Return (x, y) of the center of cell containing provided text 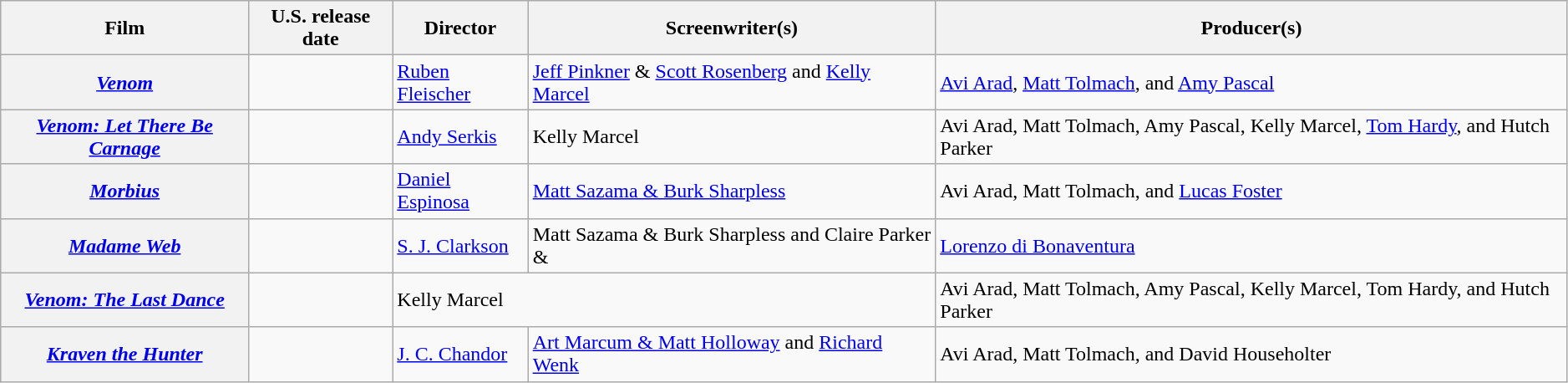
Art Marcum & Matt Holloway and Richard Wenk (732, 355)
Daniel Espinosa (460, 191)
Matt Sazama & Burk Sharpless and Claire Parker & (732, 246)
S. J. Clarkson (460, 246)
Screenwriter(s) (732, 28)
Avi Arad, Matt Tolmach, and Amy Pascal (1251, 82)
Matt Sazama & Burk Sharpless (732, 191)
Avi Arad, Matt Tolmach, and David Householter (1251, 355)
Producer(s) (1251, 28)
Ruben Fleischer (460, 82)
U.S. release date (321, 28)
Kraven the Hunter (125, 355)
Venom (125, 82)
J. C. Chandor (460, 355)
Avi Arad, Matt Tolmach, and Lucas Foster (1251, 191)
Jeff Pinkner & Scott Rosenberg and Kelly Marcel (732, 82)
Film (125, 28)
Venom: The Last Dance (125, 299)
Director (460, 28)
Venom: Let There Be Carnage (125, 137)
Morbius (125, 191)
Lorenzo di Bonaventura (1251, 246)
Andy Serkis (460, 137)
Madame Web (125, 246)
